Search for the cell housing the specified text and yield its (X, Y) center coordinate. 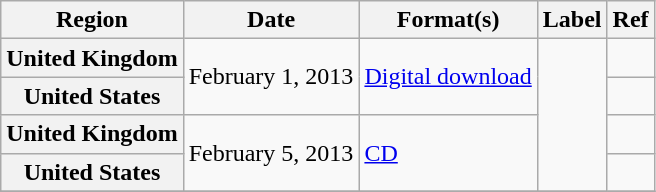
Format(s) (448, 20)
February 1, 2013 (271, 77)
Region (92, 20)
Date (271, 20)
Digital download (448, 77)
CD (448, 153)
Ref (630, 20)
Label (572, 20)
February 5, 2013 (271, 153)
